Locate the cell with the specified text and output its (X, Y) center coordinate. 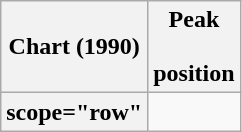
scope="row" (74, 112)
Peak position (194, 47)
Chart (1990) (74, 47)
